Detect which cell encompasses the target text, then output its (x, y) center coordinate. 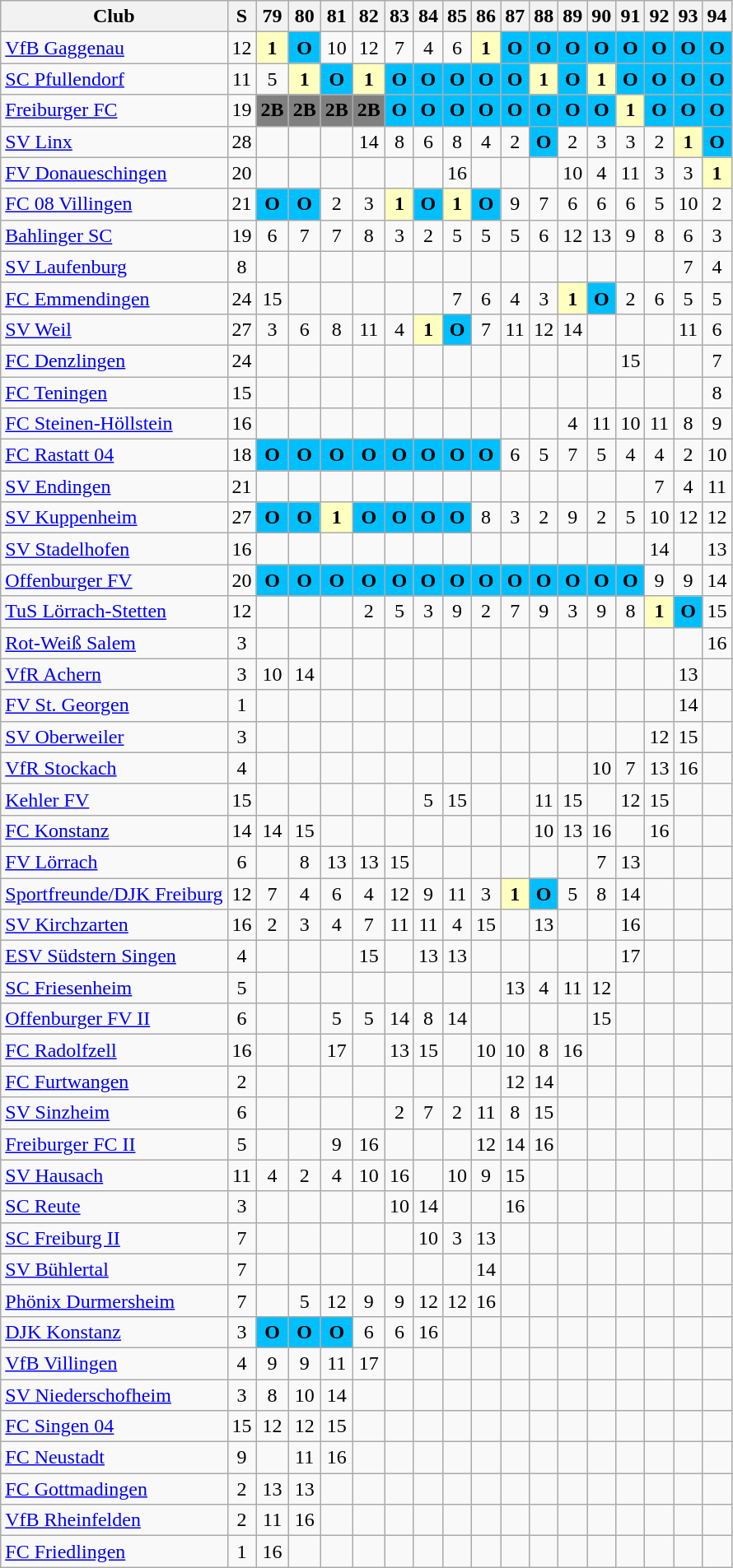
88 (544, 16)
83 (399, 16)
FV Lörrach (114, 862)
FC Konstanz (114, 831)
FC Furtwangen (114, 1082)
FC Singen 04 (114, 1426)
S (242, 16)
FC 08 Villingen (114, 204)
28 (242, 142)
TuS Lörrach-Stetten (114, 612)
FC Emmendingen (114, 298)
FC Gottmadingen (114, 1489)
Offenburger FV II (114, 1019)
VfB Rheinfelden (114, 1520)
FV Donaueschingen (114, 173)
SV Oberweiler (114, 737)
FV St. Georgen (114, 705)
SV Kuppenheim (114, 518)
SV Endingen (114, 486)
SV Linx (114, 142)
Freiburger FC (114, 110)
93 (689, 16)
90 (601, 16)
80 (305, 16)
SC Reute (114, 1207)
SV Sinzheim (114, 1113)
Rot-Weiß Salem (114, 643)
82 (369, 16)
81 (336, 16)
18 (242, 455)
FC Steinen-Höllstein (114, 424)
DJK Konstanz (114, 1332)
SC Pfullendorf (114, 79)
SV Niederschofheim (114, 1395)
SV Bühlertal (114, 1269)
Club (114, 16)
SV Hausach (114, 1175)
SV Stadelhofen (114, 549)
Kehler FV (114, 799)
VfB Gaggenau (114, 48)
SV Kirchzarten (114, 925)
Offenburger FV (114, 580)
94 (717, 16)
85 (456, 16)
91 (631, 16)
VfR Achern (114, 674)
FC Teningen (114, 393)
Sportfreunde/DJK Freiburg (114, 893)
86 (486, 16)
FC Radolfzell (114, 1050)
SV Laufenburg (114, 267)
FC Rastatt 04 (114, 455)
84 (428, 16)
SC Freiburg II (114, 1238)
FC Denzlingen (114, 361)
FC Neustadt (114, 1458)
ESV Südstern Singen (114, 956)
Phönix Durmersheim (114, 1300)
87 (516, 16)
SV Weil (114, 329)
89 (573, 16)
VfR Stockach (114, 768)
Bahlinger SC (114, 235)
Freiburger FC II (114, 1144)
92 (659, 16)
79 (272, 16)
VfB Villingen (114, 1363)
FC Friedlingen (114, 1552)
SC Friesenheim (114, 988)
